Extract the (X, Y) coordinate from the center of the cell holding the provided text.  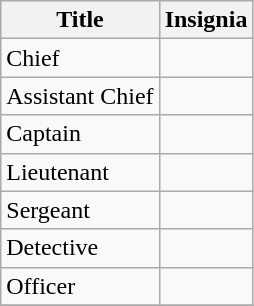
Title (80, 20)
Assistant Chief (80, 96)
Detective (80, 248)
Chief (80, 58)
Lieutenant (80, 172)
Captain (80, 134)
Officer (80, 286)
Sergeant (80, 210)
Insignia (206, 20)
